Capture the cell that displays the provided text and extract its [X, Y] central coordinate. 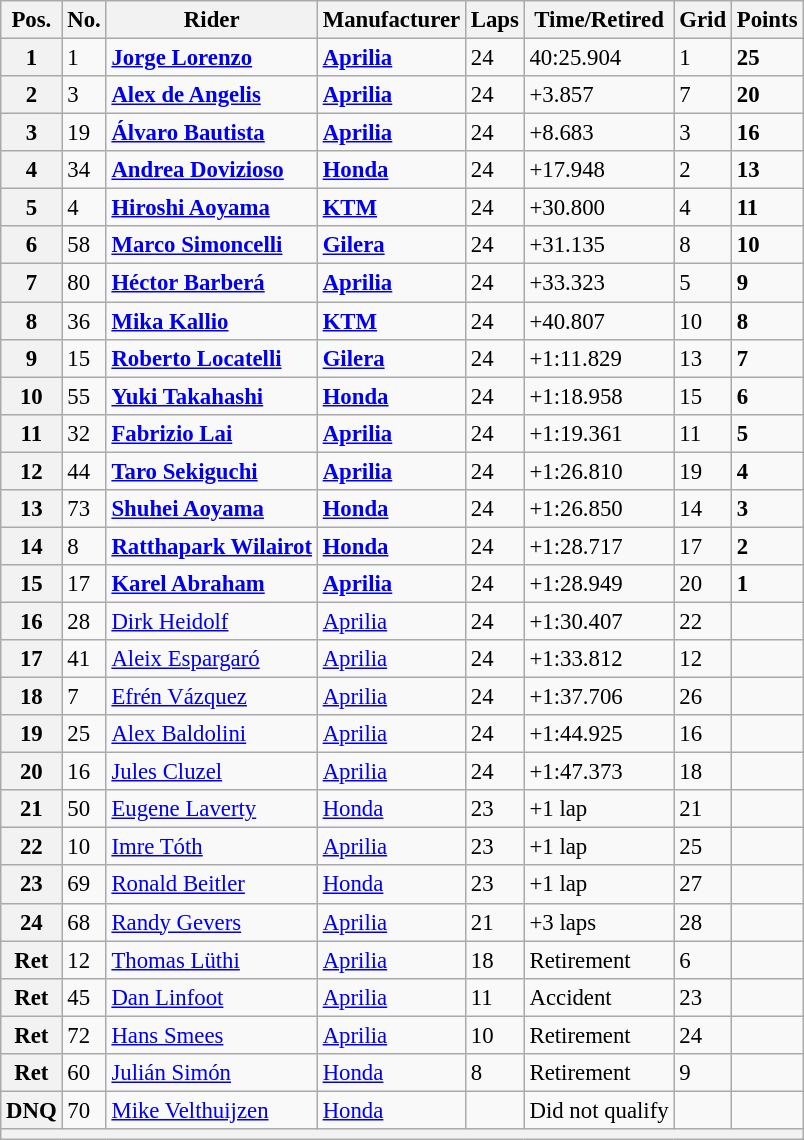
Yuki Takahashi [212, 396]
Dan Linfoot [212, 997]
27 [702, 885]
Karel Abraham [212, 584]
Aleix Espargaró [212, 659]
+1:33.812 [599, 659]
Fabrizio Lai [212, 433]
Hans Smees [212, 1035]
68 [84, 922]
No. [84, 20]
+1:19.361 [599, 433]
26 [702, 697]
34 [84, 170]
Héctor Barberá [212, 283]
80 [84, 283]
Laps [494, 20]
58 [84, 245]
+1:28.717 [599, 546]
Rider [212, 20]
Marco Simoncelli [212, 245]
Ratthapark Wilairot [212, 546]
50 [84, 809]
+1:11.829 [599, 358]
Ronald Beitler [212, 885]
55 [84, 396]
Dirk Heidolf [212, 621]
Alex Baldolini [212, 734]
Roberto Locatelli [212, 358]
60 [84, 1073]
+17.948 [599, 170]
Mika Kallio [212, 321]
45 [84, 997]
Mike Velthuijzen [212, 1110]
Julián Simón [212, 1073]
+1:30.407 [599, 621]
+31.135 [599, 245]
+1:18.958 [599, 396]
+40.807 [599, 321]
Eugene Laverty [212, 809]
69 [84, 885]
Efrén Vázquez [212, 697]
Time/Retired [599, 20]
Jorge Lorenzo [212, 58]
DNQ [32, 1110]
+3.857 [599, 95]
72 [84, 1035]
40:25.904 [599, 58]
Randy Gevers [212, 922]
+1:37.706 [599, 697]
+30.800 [599, 208]
Taro Sekiguchi [212, 471]
Alex de Angelis [212, 95]
+1:26.810 [599, 471]
+8.683 [599, 133]
70 [84, 1110]
32 [84, 433]
Pos. [32, 20]
Points [766, 20]
44 [84, 471]
Álvaro Bautista [212, 133]
+3 laps [599, 922]
Did not qualify [599, 1110]
+1:47.373 [599, 772]
Hiroshi Aoyama [212, 208]
+1:44.925 [599, 734]
41 [84, 659]
+33.323 [599, 283]
Accident [599, 997]
Manufacturer [391, 20]
Grid [702, 20]
36 [84, 321]
+1:28.949 [599, 584]
Shuhei Aoyama [212, 509]
Jules Cluzel [212, 772]
+1:26.850 [599, 509]
Thomas Lüthi [212, 960]
73 [84, 509]
Andrea Dovizioso [212, 170]
Imre Tóth [212, 847]
